Return (X, Y) of the center of cell containing provided text 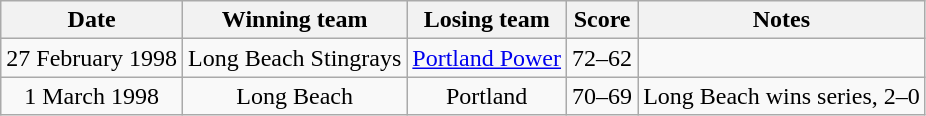
Date (92, 20)
Score (602, 20)
Winning team (294, 20)
Long Beach Stingrays (294, 58)
1 March 1998 (92, 96)
27 February 1998 (92, 58)
Notes (782, 20)
Losing team (487, 20)
Long Beach wins series, 2–0 (782, 96)
72–62 (602, 58)
Long Beach (294, 96)
70–69 (602, 96)
Portland Power (487, 58)
Portland (487, 96)
